Locate the cell with the specified text and output its [X, Y] center coordinate. 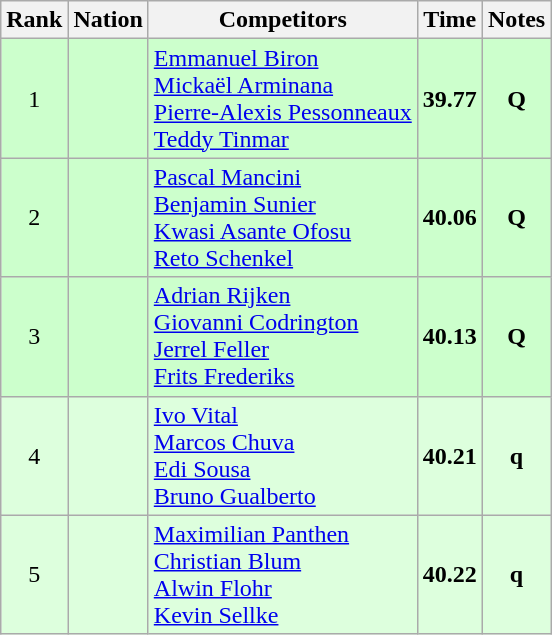
Nation [108, 20]
40.13 [450, 336]
Ivo VitalMarcos ChuvaEdi SousaBruno Gualberto [282, 456]
Time [450, 20]
4 [34, 456]
40.22 [450, 574]
39.77 [450, 98]
Adrian RijkenGiovanni CodringtonJerrel FellerFrits Frederiks [282, 336]
2 [34, 218]
40.21 [450, 456]
Emmanuel BironMickaël ArminanaPierre-Alexis PessonneauxTeddy Tinmar [282, 98]
3 [34, 336]
5 [34, 574]
Notes [516, 20]
Pascal ManciniBenjamin SunierKwasi Asante OfosuReto Schenkel [282, 218]
40.06 [450, 218]
Competitors [282, 20]
Rank [34, 20]
Maximilian PanthenChristian BlumAlwin FlohrKevin Sellke [282, 574]
1 [34, 98]
